Search for the cell housing the specified text and yield its (x, y) center coordinate. 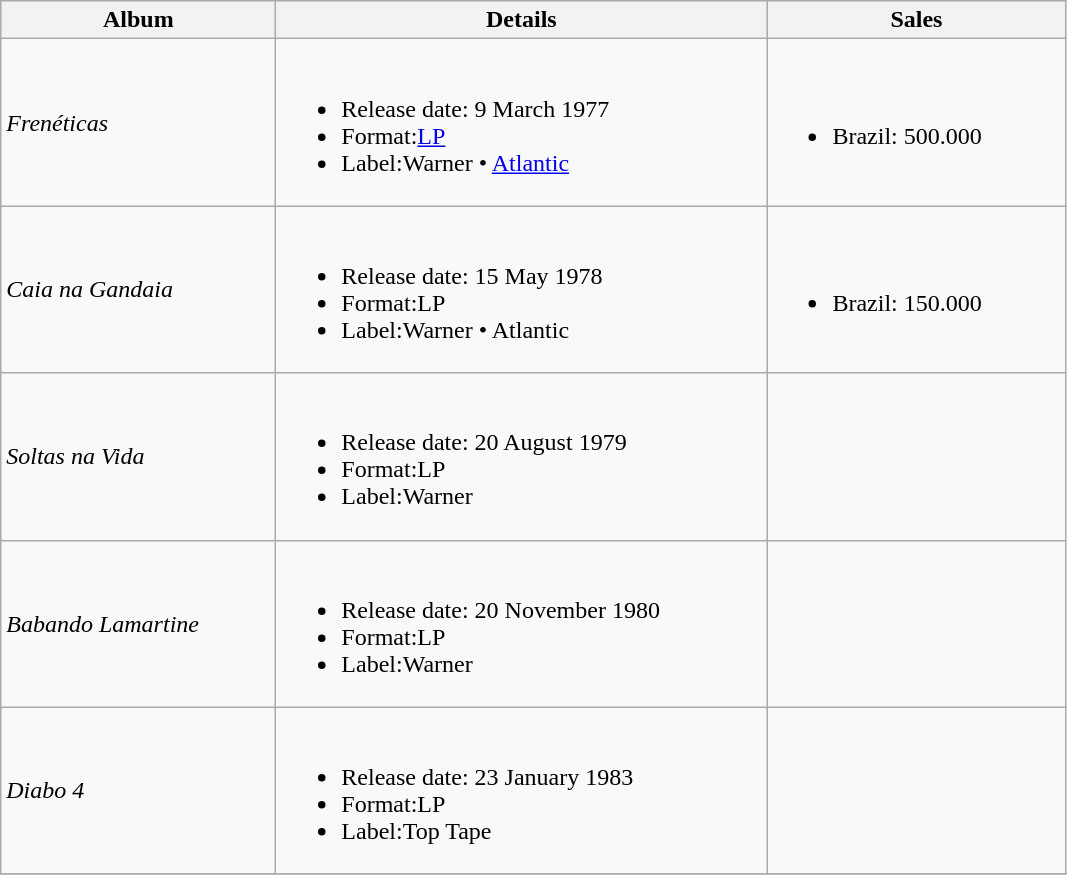
Details (522, 20)
Release date: 9 March 1977Format:LPLabel:Warner • Atlantic (522, 122)
Caia na Gandaia (138, 290)
Release date: 15 May 1978Format:LPLabel:Warner • Atlantic (522, 290)
Babando Lamartine (138, 624)
Release date: 20 November 1980Format:LPLabel:Warner (522, 624)
Album (138, 20)
Frenéticas (138, 122)
Brazil: 500.000 (916, 122)
Release date: 23 January 1983Format:LPLabel:Top Tape (522, 790)
Diabo 4 (138, 790)
Brazil: 150.000 (916, 290)
Sales (916, 20)
Release date: 20 August 1979Format:LPLabel:Warner (522, 456)
Soltas na Vida (138, 456)
